Output the [x, y] coordinate of the center of the cell containing the given text.  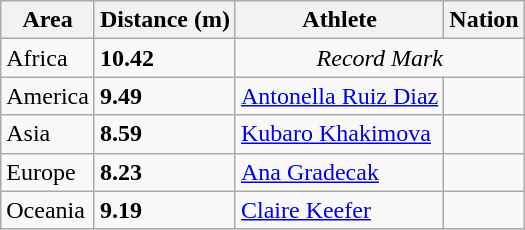
Record Mark [380, 58]
Oceania [48, 210]
9.19 [164, 210]
8.23 [164, 172]
9.49 [164, 96]
Area [48, 20]
10.42 [164, 58]
Antonella Ruiz Diaz [339, 96]
America [48, 96]
Claire Keefer [339, 210]
Athlete [339, 20]
Europe [48, 172]
Kubaro Khakimova [339, 134]
Nation [484, 20]
Distance (m) [164, 20]
Africa [48, 58]
Asia [48, 134]
8.59 [164, 134]
Ana Gradecak [339, 172]
